Extract the [X, Y] coordinate from the center of the cell holding the provided text.  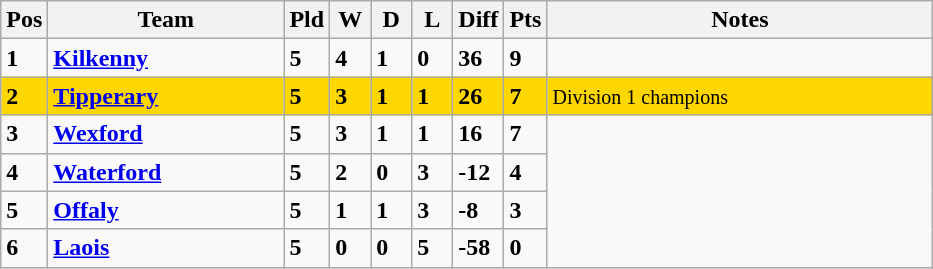
Pos [24, 20]
L [432, 20]
-58 [478, 248]
36 [478, 58]
9 [526, 58]
Waterford [166, 172]
Diff [478, 20]
Kilkenny [166, 58]
D [392, 20]
Division 1 champions [740, 96]
W [350, 20]
16 [478, 134]
Notes [740, 20]
Offaly [166, 210]
26 [478, 96]
6 [24, 248]
Wexford [166, 134]
Pld [307, 20]
Pts [526, 20]
Laois [166, 248]
-8 [478, 210]
Tipperary [166, 96]
Team [166, 20]
-12 [478, 172]
